From the cell containing the given text, extract its center point as [X, Y] coordinate. 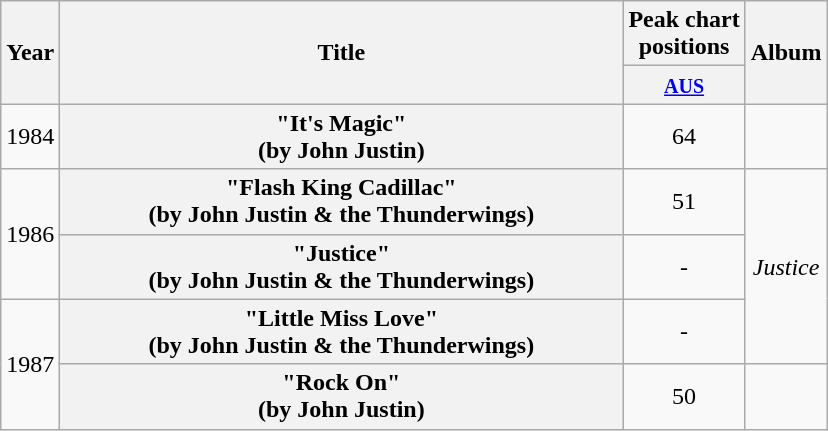
AUS [684, 85]
Album [786, 52]
Title [342, 52]
64 [684, 136]
"It's Magic" (by John Justin) [342, 136]
"Flash King Cadillac" (by John Justin & the Thunderwings) [342, 202]
"Justice" (by John Justin & the Thunderwings) [342, 266]
"Rock On" (by John Justin) [342, 396]
51 [684, 202]
Year [30, 52]
"Little Miss Love" (by John Justin & the Thunderwings) [342, 332]
Justice [786, 266]
1986 [30, 234]
1984 [30, 136]
50 [684, 396]
Peak chartpositions [684, 34]
1987 [30, 364]
